For the text-containing cell, return its midpoint in [x, y] coordinate format. 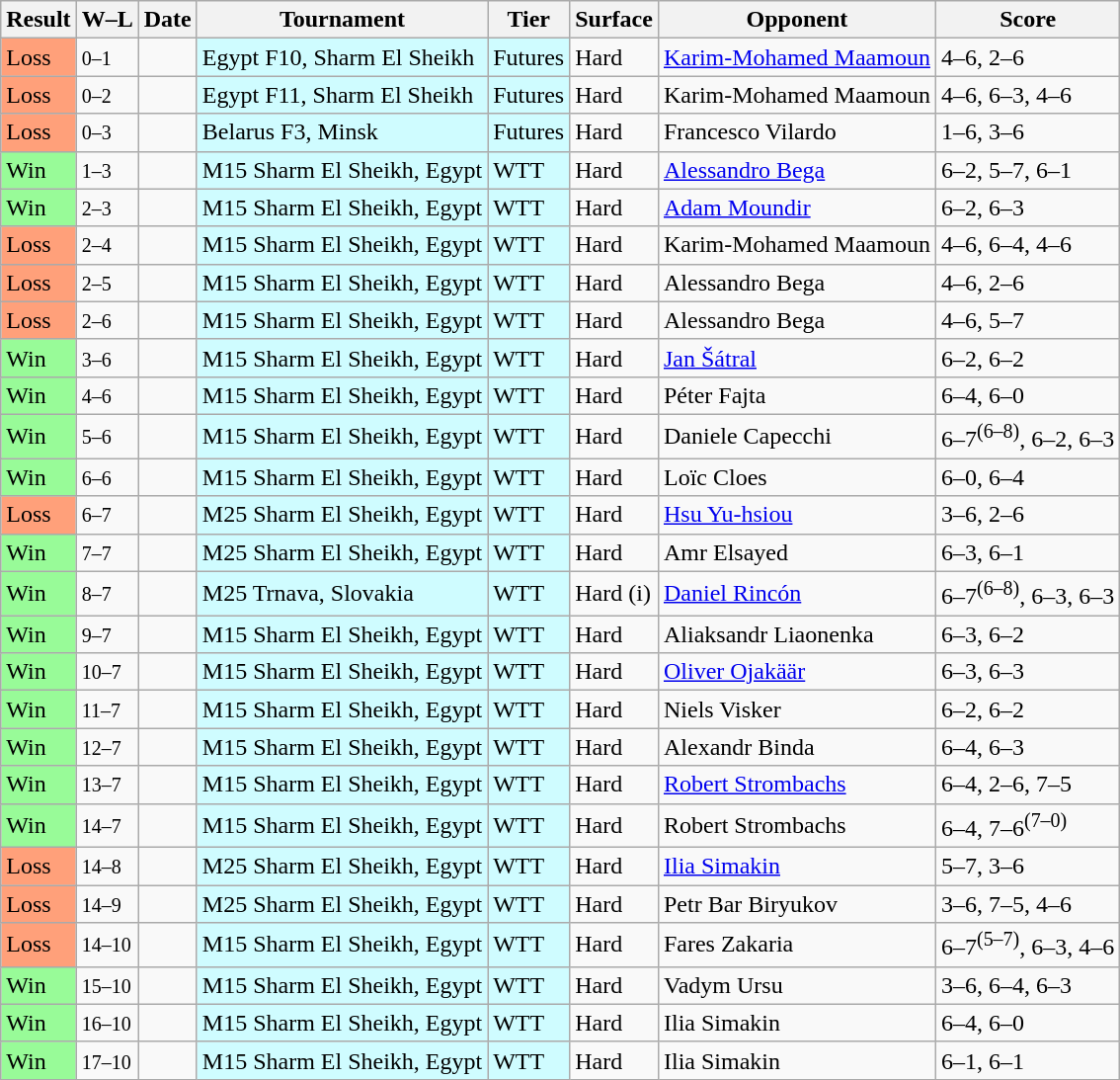
1–6, 3–6 [1027, 132]
6–0, 6–4 [1027, 477]
14–7 [107, 826]
6–2, 5–7, 6–1 [1027, 170]
Vadym Ursu [796, 985]
Belarus F3, Minsk [342, 132]
6–7(5–7), 6–3, 4–6 [1027, 945]
12–7 [107, 747]
4–6 [107, 395]
Niels Visker [796, 709]
3–6, 2–6 [1027, 515]
Opponent [796, 20]
3–6, 6–4, 6–3 [1027, 985]
0–1 [107, 57]
Tier [529, 20]
W–L [107, 20]
Oliver Ojakäär [796, 672]
Daniele Capecchi [796, 437]
11–7 [107, 709]
Amr Elsayed [796, 552]
8–7 [107, 593]
Tournament [342, 20]
6–6 [107, 477]
17–10 [107, 1060]
M25 Trnava, Slovakia [342, 593]
Fares Zakaria [796, 945]
7–7 [107, 552]
1–3 [107, 170]
14–10 [107, 945]
Score [1027, 20]
14–8 [107, 867]
Egypt F11, Sharm El Sheikh [342, 95]
Adam Moundir [796, 208]
6–4, 2–6, 7–5 [1027, 785]
Jan Šátral [796, 358]
4–6, 6–4, 4–6 [1027, 245]
0–3 [107, 132]
14–9 [107, 904]
6–4, 7–6(7–0) [1027, 826]
6–7(6–8), 6–3, 6–3 [1027, 593]
Daniel Rincón [796, 593]
Aliaksandr Liaonenka [796, 634]
6–2, 6–3 [1027, 208]
5–6 [107, 437]
Francesco Vilardo [796, 132]
Loïc Cloes [796, 477]
2–6 [107, 320]
Egypt F10, Sharm El Sheikh [342, 57]
2–3 [107, 208]
Petr Bar Biryukov [796, 904]
6–7(6–8), 6–2, 6–3 [1027, 437]
Result [39, 20]
4–6, 5–7 [1027, 320]
13–7 [107, 785]
6–1, 6–1 [1027, 1060]
6–3, 6–2 [1027, 634]
6–7 [107, 515]
3–6, 7–5, 4–6 [1027, 904]
Hard (i) [614, 593]
2–5 [107, 283]
16–10 [107, 1023]
6–4, 6–3 [1027, 747]
10–7 [107, 672]
Date [168, 20]
2–4 [107, 245]
Surface [614, 20]
0–2 [107, 95]
9–7 [107, 634]
6–3, 6–1 [1027, 552]
15–10 [107, 985]
Hsu Yu-hsiou [796, 515]
4–6, 6–3, 4–6 [1027, 95]
Péter Fajta [796, 395]
Alexandr Binda [796, 747]
6–3, 6–3 [1027, 672]
5–7, 3–6 [1027, 867]
3–6 [107, 358]
